Output the (X, Y) coordinate of the center of the cell containing the given text.  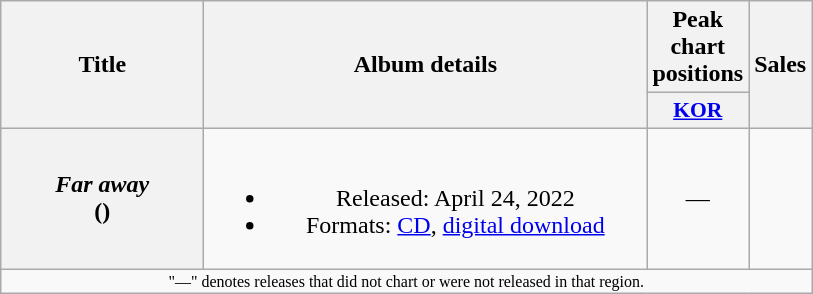
— (698, 198)
Album details (426, 65)
Peak chart positions (698, 47)
Title (102, 65)
KOR (698, 111)
"—" denotes releases that did not chart or were not released in that region. (406, 280)
Released: April 24, 2022Formats: CD, digital download (426, 198)
Far away () (102, 198)
Sales (780, 65)
